Return the (x, y) coordinate for the center point of the cell that contains the specified text.  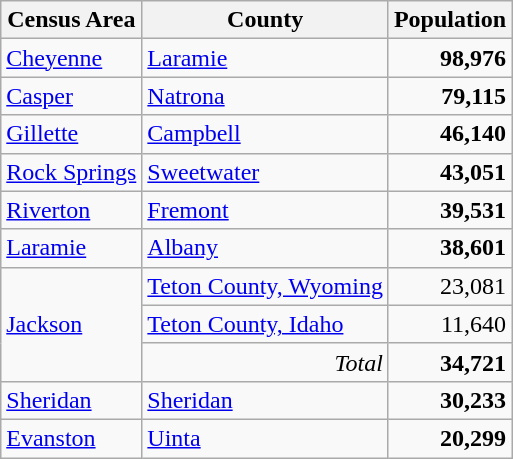
Jackson (72, 324)
11,640 (450, 324)
Rock Springs (72, 172)
Evanston (72, 438)
30,233 (450, 400)
Campbell (266, 134)
Sweetwater (266, 172)
Riverton (72, 210)
Natrona (266, 96)
46,140 (450, 134)
39,531 (450, 210)
Albany (266, 248)
Census Area (72, 20)
Casper (72, 96)
43,051 (450, 172)
79,115 (450, 96)
Population (450, 20)
98,976 (450, 58)
Teton County, Wyoming (266, 286)
20,299 (450, 438)
38,601 (450, 248)
Teton County, Idaho (266, 324)
Cheyenne (72, 58)
Gillette (72, 134)
Total (266, 362)
34,721 (450, 362)
Uinta (266, 438)
County (266, 20)
23,081 (450, 286)
Fremont (266, 210)
